Pinpoint the cell where the given text exists, returning its [X, Y] midpoint coordinate. 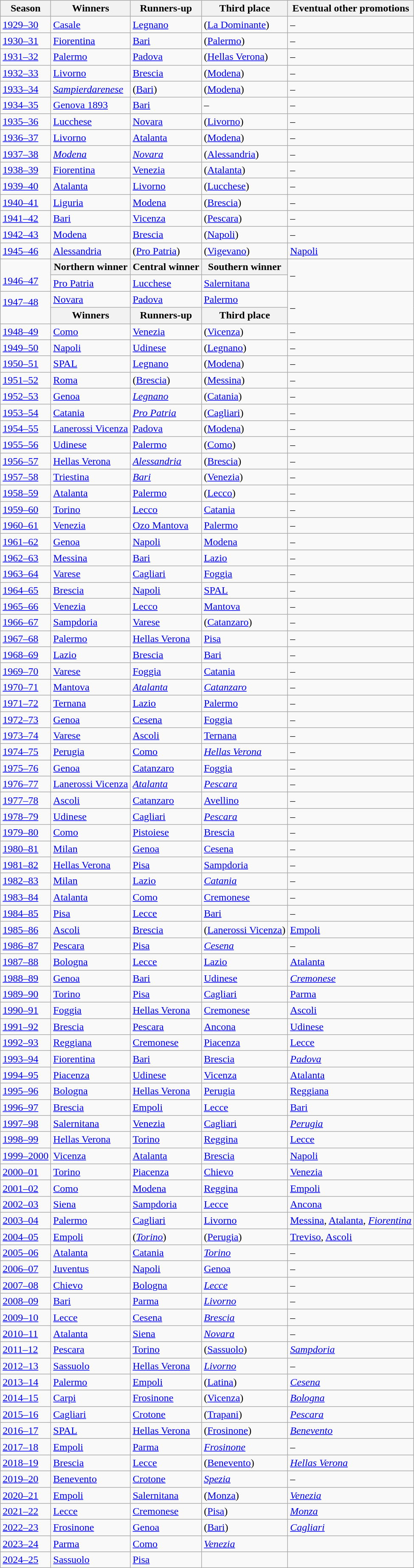
1992–93 [25, 1043]
2001–02 [25, 1188]
1936–37 [25, 138]
2011–12 [25, 1350]
Sampierdarenese [91, 89]
1966–67 [25, 622]
2020–21 [25, 1495]
1989–90 [25, 994]
1991–92 [25, 1027]
1994–95 [25, 1075]
2004–05 [25, 1237]
(La Dominante) [245, 25]
1963–64 [25, 574]
2017–18 [25, 1447]
1974–75 [25, 752]
2018–19 [25, 1463]
1977–78 [25, 800]
1946–47 [25, 275]
(Pro Patria) [166, 251]
(Lucchese) [245, 186]
2016–17 [25, 1430]
1933–34 [25, 89]
1964–65 [25, 590]
1950–51 [25, 364]
Roma [91, 380]
1951–52 [25, 380]
1959–60 [25, 510]
2010–11 [25, 1334]
1996–97 [25, 1107]
1945–46 [25, 251]
2006–07 [25, 1269]
Northern winner [91, 267]
(Palermo) [245, 41]
1986–87 [25, 946]
Genova 1893 [91, 105]
1999–2000 [25, 1156]
(Torino) [166, 1237]
(Pisa) [245, 1512]
2005–06 [25, 1253]
2022–23 [25, 1528]
2002–03 [25, 1204]
1997–98 [25, 1123]
1976–77 [25, 784]
Messina, Atalanta, Fiorentina [351, 1220]
Pistoiese [166, 833]
1995–96 [25, 1091]
1988–89 [25, 978]
Juventus [91, 1269]
2000–01 [25, 1172]
1978–79 [25, 816]
1940–41 [25, 203]
(Latina) [245, 1382]
1993–94 [25, 1059]
1930–31 [25, 41]
1931–32 [25, 57]
1952–53 [25, 396]
1962–63 [25, 558]
1935–36 [25, 121]
1971–72 [25, 703]
1938–39 [25, 170]
(Messina) [245, 380]
(Benevento) [245, 1463]
Spezia [245, 1479]
1955–56 [25, 445]
1987–88 [25, 962]
(Cagliari) [245, 412]
1957–58 [25, 477]
1968–69 [25, 655]
(Lecco) [245, 493]
1970–71 [25, 687]
2023–24 [25, 1544]
2012–13 [25, 1366]
(Pescara) [245, 219]
Eventual other promotions [351, 8]
(Monza) [245, 1495]
1953–54 [25, 412]
1958–59 [25, 493]
2013–14 [25, 1382]
1949–50 [25, 348]
Messina [91, 558]
(Alessandria) [245, 154]
1965–66 [25, 606]
Avellino [245, 800]
1937–38 [25, 154]
(Venezia) [245, 477]
1942–43 [25, 235]
(Vigevano) [245, 251]
1985–86 [25, 929]
(Catania) [245, 396]
1984–85 [25, 913]
(Hellas Verona) [245, 57]
(Trapani) [245, 1414]
1941–42 [25, 219]
1939–40 [25, 186]
1975–76 [25, 768]
1960–61 [25, 526]
1973–74 [25, 736]
(Catanzaro) [245, 622]
1947–48 [25, 307]
1979–80 [25, 833]
2019–20 [25, 1479]
Triestina [91, 477]
1981–82 [25, 865]
Carpi [91, 1398]
1990–91 [25, 1011]
Liguria [91, 203]
1967–68 [25, 639]
Casale [91, 25]
1982–83 [25, 881]
Central winner [166, 267]
2024–25 [25, 1560]
1954–55 [25, 428]
Treviso, Ascoli [351, 1237]
1961–62 [25, 542]
1956–57 [25, 461]
2008–09 [25, 1301]
(Atalanta) [245, 170]
(Legnano) [245, 348]
1948–49 [25, 332]
2007–08 [25, 1285]
2021–22 [25, 1512]
(Livorno) [245, 121]
1932–33 [25, 73]
1929–30 [25, 25]
(Frosinone) [245, 1430]
(Napoli) [245, 235]
1998–99 [25, 1140]
(Como) [245, 445]
(Perugia) [245, 1237]
Monza [351, 1512]
2014–15 [25, 1398]
1934–35 [25, 105]
1980–81 [25, 849]
1969–70 [25, 671]
Southern winner [245, 267]
Season [25, 8]
1983–84 [25, 897]
(Lanerossi Vicenza) [245, 929]
2009–10 [25, 1317]
2015–16 [25, 1414]
1972–73 [25, 720]
(Sassuolo) [245, 1350]
2003–04 [25, 1220]
Ozo Mantova [166, 526]
